Extract the (X, Y) coordinate from the center of the cell holding the provided text.  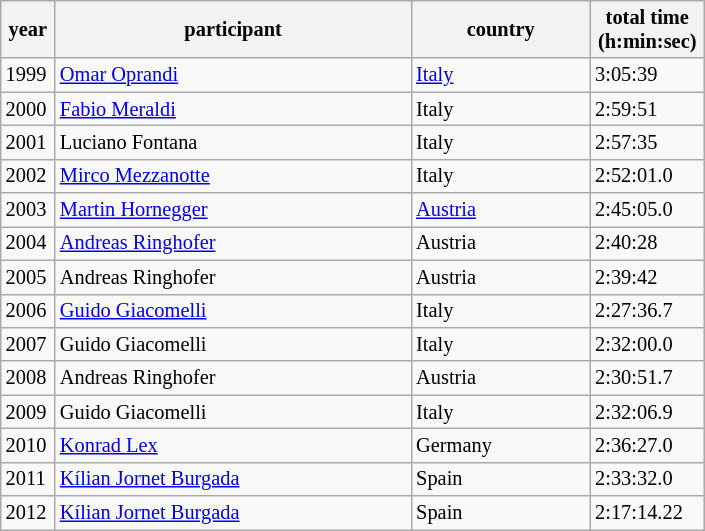
2012 (28, 513)
2:39:42 (647, 277)
Germany (500, 446)
2:59:51 (647, 109)
Omar Oprandi (233, 75)
1999 (28, 75)
2006 (28, 311)
2003 (28, 210)
2:52:01.0 (647, 176)
Martin Hornegger (233, 210)
2010 (28, 446)
2:40:28 (647, 244)
2:33:32.0 (647, 479)
Luciano Fontana (233, 143)
2011 (28, 479)
total time(h:min:sec) (647, 30)
2000 (28, 109)
Mirco Mezzanotte (233, 176)
2:17:14.22 (647, 513)
2:32:06.9 (647, 412)
3:05:39 (647, 75)
2008 (28, 378)
2004 (28, 244)
Fabio Meraldi (233, 109)
2:27:36.7 (647, 311)
2:36:27.0 (647, 446)
2:45:05.0 (647, 210)
2002 (28, 176)
participant (233, 30)
2001 (28, 143)
2:32:00.0 (647, 345)
2005 (28, 277)
2009 (28, 412)
2007 (28, 345)
country (500, 30)
year (28, 30)
2:30:51.7 (647, 378)
2:57:35 (647, 143)
Konrad Lex (233, 446)
